Extract the [X, Y] coordinate from the center of the cell holding the provided text.  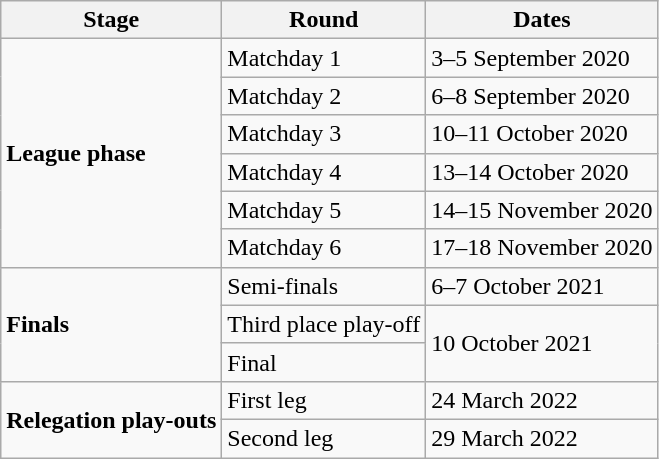
Matchday 5 [324, 210]
League phase [112, 153]
14–15 November 2020 [542, 210]
3–5 September 2020 [542, 58]
Final [324, 362]
13–14 October 2020 [542, 172]
Semi-finals [324, 286]
Third place play-off [324, 324]
Second leg [324, 438]
Matchday 2 [324, 96]
Round [324, 20]
17–18 November 2020 [542, 248]
Dates [542, 20]
Relegation play-outs [112, 419]
10–11 October 2020 [542, 134]
Matchday 4 [324, 172]
Matchday 3 [324, 134]
10 October 2021 [542, 343]
Finals [112, 324]
Matchday 6 [324, 248]
First leg [324, 400]
6–7 October 2021 [542, 286]
Matchday 1 [324, 58]
6–8 September 2020 [542, 96]
Stage [112, 20]
24 March 2022 [542, 400]
29 March 2022 [542, 438]
